From the cell containing the given text, extract its center point as [x, y] coordinate. 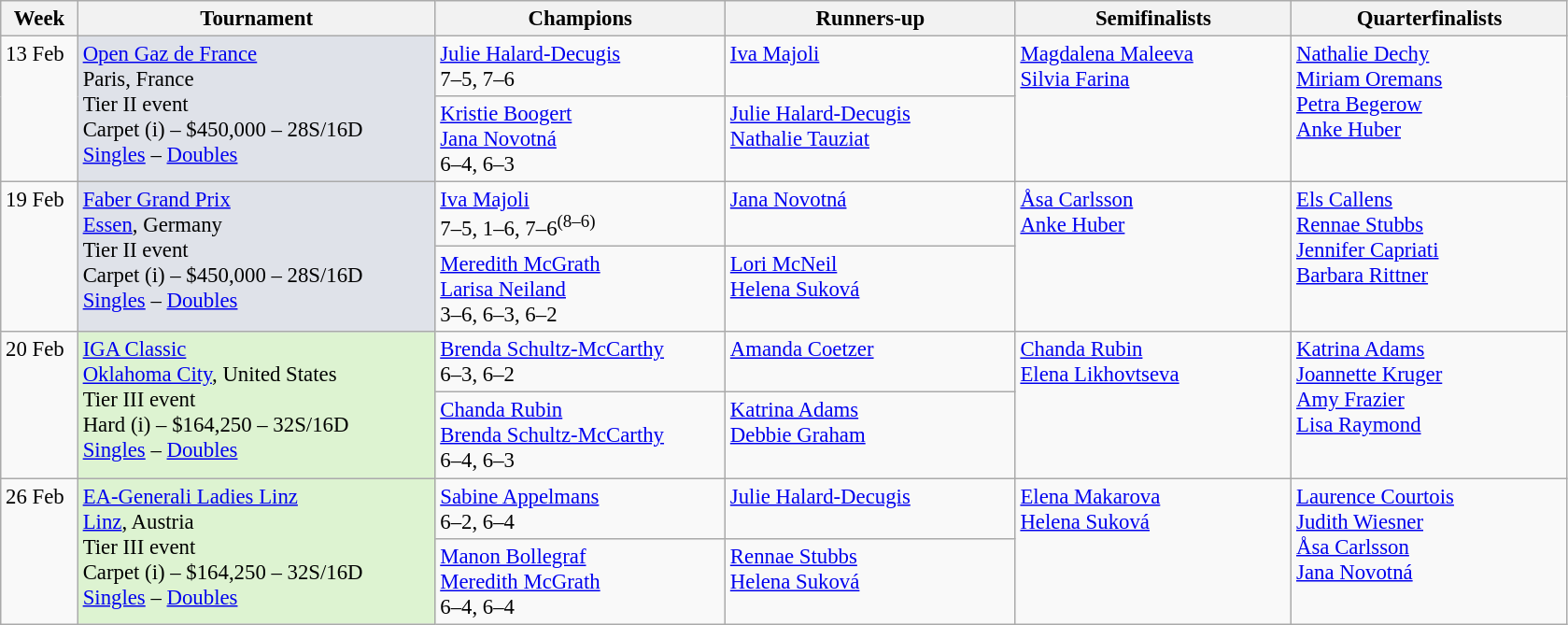
Katrina Adams Joannette Kruger Amy Frazier Lisa Raymond [1430, 405]
Laurence Courtois Judith Wiesner Åsa Carlsson Jana Novotná [1430, 551]
Manon Bollegraf Meredith McGrath 6–4, 6–4 [581, 581]
Meredith McGrath Larisa Neiland 3–6, 6–3, 6–2 [581, 290]
13 Feb [39, 109]
Faber Grand Prix Essen, GermanyTier II eventCarpet (i) – $450,000 – 28S/16DSingles – Doubles [256, 258]
EA-Generali Ladies Linz Linz, AustriaTier III eventCarpet (i) – $164,250 – 32S/16DSingles – Doubles [256, 551]
Jana Novotná [870, 215]
20 Feb [39, 405]
Julie Halard-Decugis [870, 508]
Lori McNeil Helena Suková [870, 290]
Semifinalists [1153, 19]
Julie Halard-Decugis Nathalie Tauziat [870, 139]
Sabine Appelmans6–2, 6–4 [581, 508]
Brenda Schultz-McCarthy6–3, 6–2 [581, 362]
26 Feb [39, 551]
Tournament [256, 19]
Katrina Adams Debbie Graham [870, 435]
Chanda Rubin Brenda Schultz-McCarthy 6–4, 6–3 [581, 435]
Els Callens Rennae Stubbs Jennifer Capriati Barbara Rittner [1430, 258]
Runners-up [870, 19]
Åsa Carlsson Anke Huber [1153, 258]
Open Gaz de France Paris, FranceTier II eventCarpet (i) – $450,000 – 28S/16DSingles – Doubles [256, 109]
Kristie Boogert Jana Novotná 6–4, 6–3 [581, 139]
Elena Makarova Helena Suková [1153, 551]
Nathalie Dechy Miriam Oremans Petra Begerow Anke Huber [1430, 109]
Quarterfinalists [1430, 19]
Julie Halard-Decugis7–5, 7–6 [581, 67]
Week [39, 19]
Iva Majoli7–5, 1–6, 7–6(8–6) [581, 215]
Chanda Rubin Elena Likhovtseva [1153, 405]
Rennae Stubbs Helena Suková [870, 581]
IGA Classic Oklahoma City, United StatesTier III eventHard (i) – $164,250 – 32S/16DSingles – Doubles [256, 405]
Iva Majoli [870, 67]
19 Feb [39, 258]
Magdalena Maleeva Silvia Farina [1153, 109]
Amanda Coetzer [870, 362]
Champions [581, 19]
